Identify which cell holds the provided text, then report its [X, Y] central coordinate. 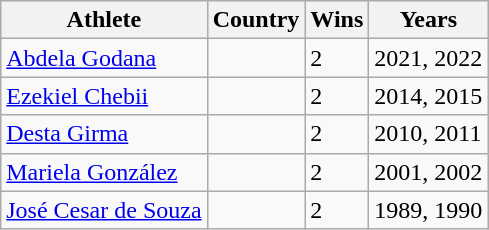
José Cesar de Souza [104, 210]
2001, 2002 [428, 172]
Athlete [104, 20]
Desta Girma [104, 134]
Ezekiel Chebii [104, 96]
2014, 2015 [428, 96]
Years [428, 20]
Wins [337, 20]
Country [256, 20]
2010, 2011 [428, 134]
Abdela Godana [104, 58]
2021, 2022 [428, 58]
Mariela González [104, 172]
1989, 1990 [428, 210]
